Find where the given text appears and provide that cell's center as (x, y) coordinate. 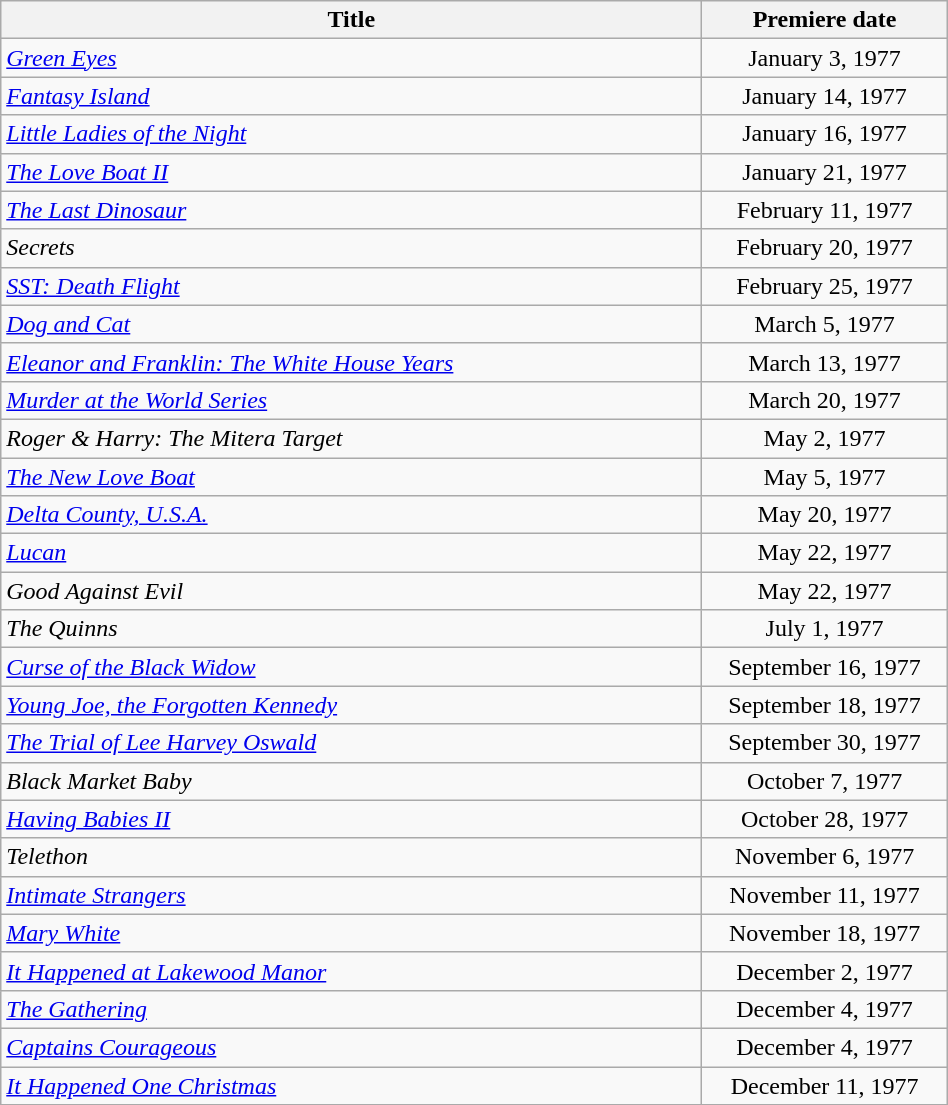
October 7, 1977 (824, 781)
Good Against Evil (352, 591)
The Last Dinosaur (352, 210)
Premiere date (824, 20)
Telethon (352, 857)
Murder at the World Series (352, 400)
Lucan (352, 553)
May 2, 1977 (824, 438)
SST: Death Flight (352, 286)
The Quinns (352, 629)
January 21, 1977 (824, 172)
January 14, 1977 (824, 96)
February 25, 1977 (824, 286)
July 1, 1977 (824, 629)
Having Babies II (352, 819)
October 28, 1977 (824, 819)
September 16, 1977 (824, 667)
January 3, 1977 (824, 58)
September 30, 1977 (824, 743)
Captains Courageous (352, 1047)
February 20, 1977 (824, 248)
March 13, 1977 (824, 362)
December 11, 1977 (824, 1085)
Secrets (352, 248)
The Love Boat II (352, 172)
Young Joe, the Forgotten Kennedy (352, 705)
The New Love Boat (352, 477)
Title (352, 20)
It Happened One Christmas (352, 1085)
Roger & Harry: The Mitera Target (352, 438)
Black Market Baby (352, 781)
May 5, 1977 (824, 477)
The Gathering (352, 1009)
Mary White (352, 933)
Green Eyes (352, 58)
September 18, 1977 (824, 705)
May 20, 1977 (824, 515)
Fantasy Island (352, 96)
Eleanor and Franklin: The White House Years (352, 362)
November 11, 1977 (824, 895)
Curse of the Black Widow (352, 667)
It Happened at Lakewood Manor (352, 971)
November 18, 1977 (824, 933)
December 2, 1977 (824, 971)
March 5, 1977 (824, 324)
Intimate Strangers (352, 895)
Delta County, U.S.A. (352, 515)
Dog and Cat (352, 324)
February 11, 1977 (824, 210)
March 20, 1977 (824, 400)
January 16, 1977 (824, 134)
The Trial of Lee Harvey Oswald (352, 743)
Little Ladies of the Night (352, 134)
November 6, 1977 (824, 857)
